Locate the cell with the specified text and output its [X, Y] center coordinate. 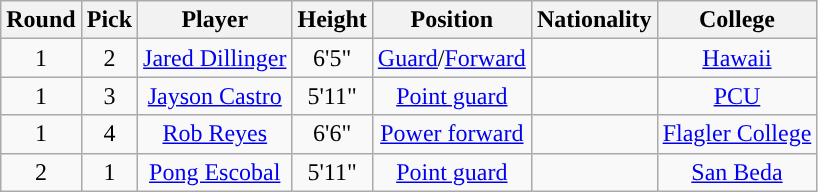
Guard/Forward [452, 58]
Jared Dillinger [215, 58]
PCU [737, 96]
3 [109, 96]
4 [109, 134]
Position [452, 20]
Nationality [594, 20]
Jayson Castro [215, 96]
College [737, 20]
Round [41, 20]
6'5" [332, 58]
Power forward [452, 134]
Flagler College [737, 134]
6'6" [332, 134]
Hawaii [737, 58]
Rob Reyes [215, 134]
Player [215, 20]
Pick [109, 20]
Height [332, 20]
Pong Escobal [215, 172]
San Beda [737, 172]
